Determine the [X, Y] coordinate at the center of the cell enclosing the given text.  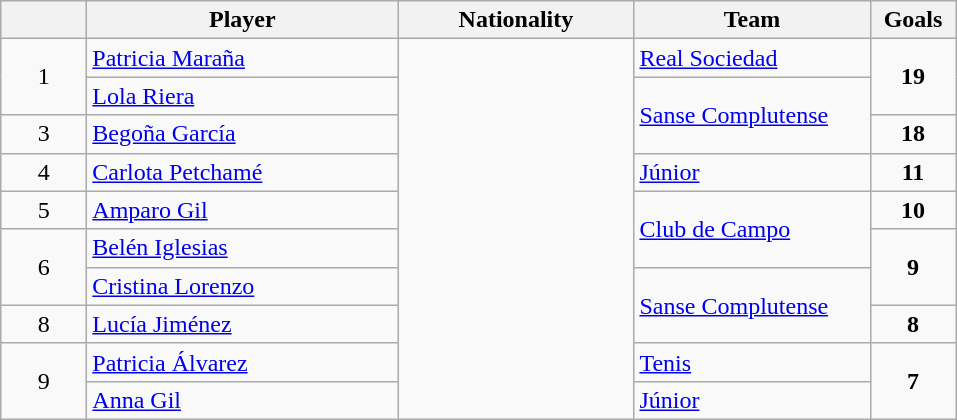
Belén Iglesias [242, 248]
6 [44, 267]
Patricia Maraña [242, 58]
4 [44, 172]
10 [913, 210]
Nationality [516, 20]
Cristina Lorenzo [242, 286]
Amparo Gil [242, 210]
Lola Riera [242, 96]
Team [752, 20]
3 [44, 134]
Goals [913, 20]
18 [913, 134]
Lucía Jiménez [242, 324]
Tenis [752, 362]
Club de Campo [752, 229]
Begoña García [242, 134]
Anna Gil [242, 400]
Real Sociedad [752, 58]
Carlota Petchamé [242, 172]
11 [913, 172]
1 [44, 77]
19 [913, 77]
Patricia Álvarez [242, 362]
Player [242, 20]
7 [913, 381]
5 [44, 210]
